Find where the given text appears and provide that cell's center as [X, Y] coordinate. 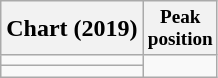
Peakposition [180, 28]
Chart (2019) [72, 28]
